Capture the cell that displays the provided text and extract its (x, y) central coordinate. 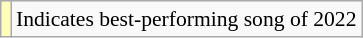
Indicates best-performing song of 2022 (186, 19)
